Find where the given text appears and provide that cell's center as [x, y] coordinate. 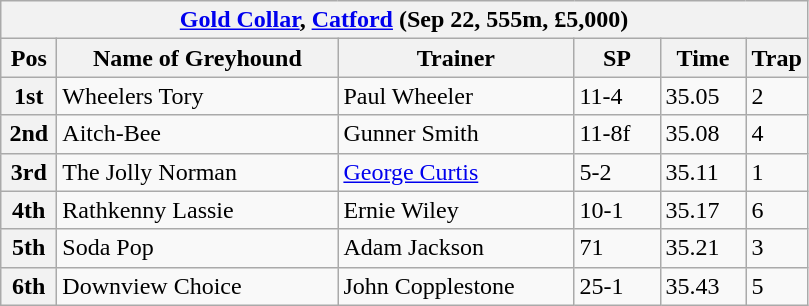
3rd [29, 172]
35.11 [703, 172]
Downview Choice [198, 286]
35.21 [703, 248]
11-8f [617, 134]
The Jolly Norman [198, 172]
1 [776, 172]
Soda Pop [198, 248]
SP [617, 58]
Wheelers Tory [198, 96]
5th [29, 248]
71 [617, 248]
Aitch-Bee [198, 134]
25-1 [617, 286]
Adam Jackson [456, 248]
2 [776, 96]
John Copplestone [456, 286]
6 [776, 210]
6th [29, 286]
10-1 [617, 210]
5-2 [617, 172]
Name of Greyhound [198, 58]
35.05 [703, 96]
Trap [776, 58]
Gunner Smith [456, 134]
35.43 [703, 286]
4 [776, 134]
Time [703, 58]
Rathkenny Lassie [198, 210]
4th [29, 210]
35.08 [703, 134]
Trainer [456, 58]
Pos [29, 58]
5 [776, 286]
1st [29, 96]
Paul Wheeler [456, 96]
2nd [29, 134]
Gold Collar, Catford (Sep 22, 555m, £5,000) [404, 20]
11-4 [617, 96]
Ernie Wiley [456, 210]
George Curtis [456, 172]
3 [776, 248]
35.17 [703, 210]
